Return (X, Y) of the center of cell containing provided text 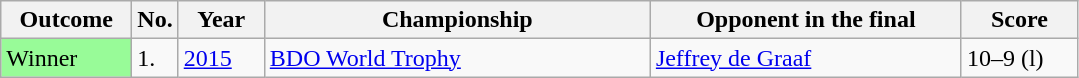
Winner (66, 58)
1. (155, 58)
Score (1019, 20)
Championship (457, 20)
No. (155, 20)
10–9 (l) (1019, 58)
Year (221, 20)
Opponent in the final (806, 20)
Outcome (66, 20)
2015 (221, 58)
BDO World Trophy (457, 58)
Jeffrey de Graaf (806, 58)
